Return the [X, Y] coordinate for the center point of the cell that contains the specified text.  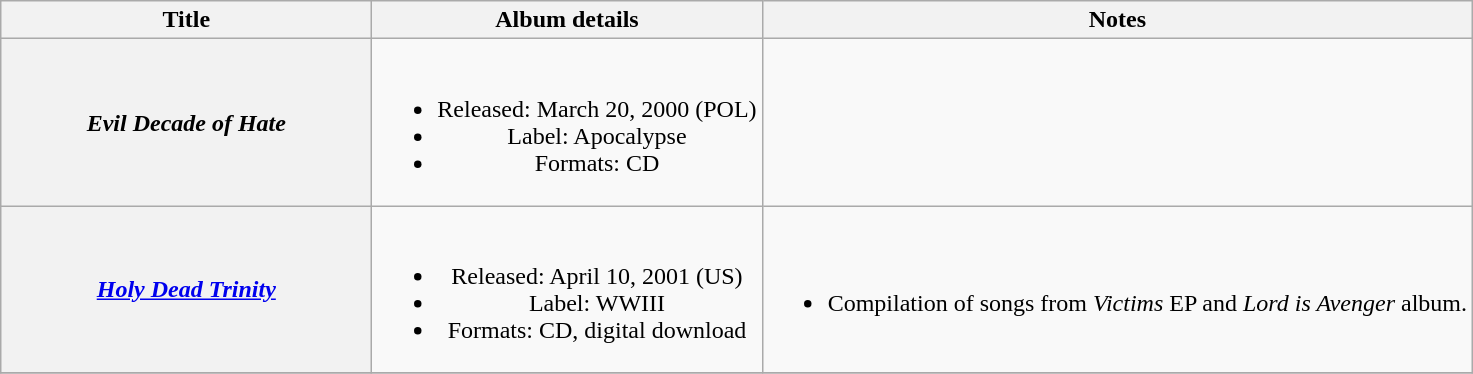
Compilation of songs from Victims EP and Lord is Avenger album. [1117, 290]
Notes [1117, 20]
Evil Decade of Hate [186, 122]
Holy Dead Trinity [186, 290]
Released: April 10, 2001 (US)Label: WWIIIFormats: CD, digital download [567, 290]
Album details [567, 20]
Title [186, 20]
Released: March 20, 2000 (POL)Label: ApocalypseFormats: CD [567, 122]
